Provide the [X, Y] coordinate of the cell's center where the given text is located.  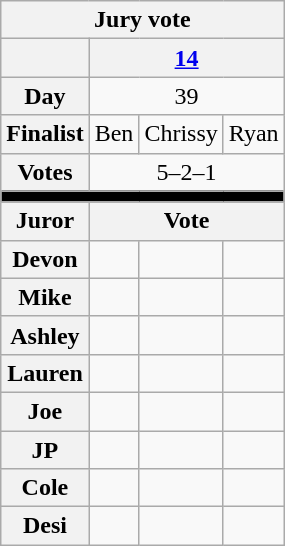
39 [186, 96]
Ben [114, 134]
Desi [45, 526]
Juror [45, 221]
Jury vote [142, 20]
Ashley [45, 335]
5–2–1 [186, 172]
JP [45, 449]
Joe [45, 411]
Ryan [254, 134]
Finalist [45, 134]
Devon [45, 259]
Votes [45, 172]
Day [45, 96]
Mike [45, 297]
Cole [45, 488]
Vote [186, 221]
14 [186, 58]
Lauren [45, 373]
Chrissy [181, 134]
